Pinpoint the cell where the given text exists, returning its (x, y) midpoint coordinate. 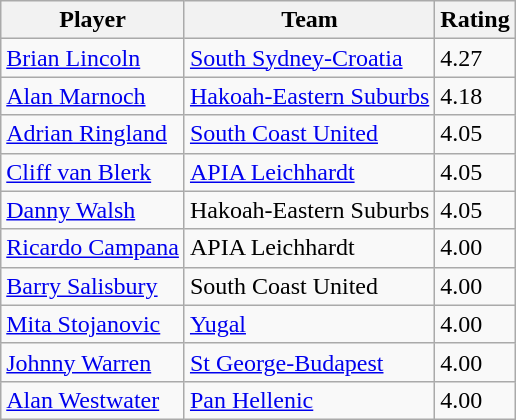
Johnny Warren (93, 362)
Alan Marnoch (93, 96)
Player (93, 20)
Ricardo Campana (93, 248)
4.27 (475, 58)
Mita Stojanovic (93, 324)
Rating (475, 20)
Brian Lincoln (93, 58)
4.18 (475, 96)
Cliff van Blerk (93, 172)
Danny Walsh (93, 210)
South Sydney-Croatia (309, 58)
Yugal (309, 324)
Team (309, 20)
Barry Salisbury (93, 286)
St George-Budapest (309, 362)
Adrian Ringland (93, 134)
Pan Hellenic (309, 400)
Alan Westwater (93, 400)
